Return the (x, y) coordinate for the center point of the cell that contains the specified text.  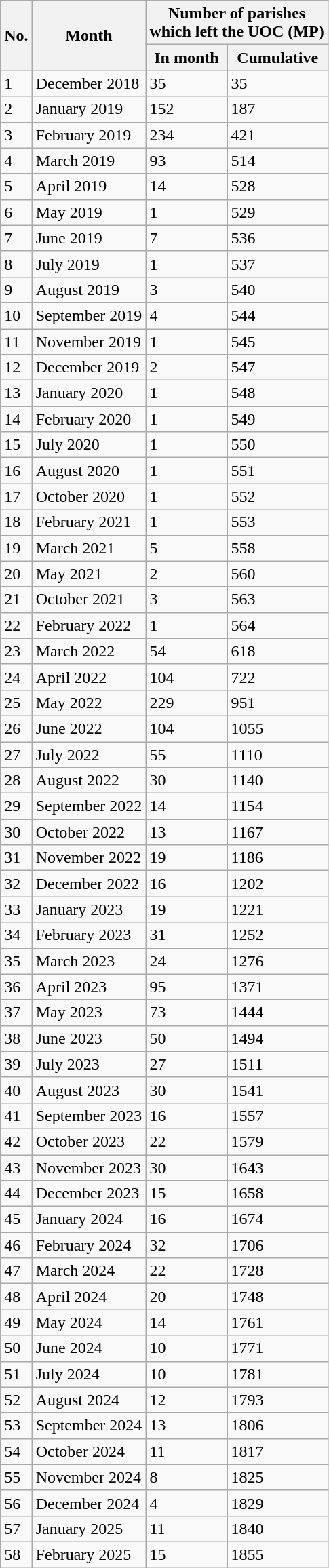
1771 (277, 1348)
36 (16, 987)
1055 (277, 728)
152 (187, 109)
23 (16, 651)
547 (277, 368)
June 2019 (89, 238)
November 2022 (89, 858)
49 (16, 1322)
544 (277, 315)
1781 (277, 1374)
June 2023 (89, 1038)
552 (277, 496)
March 2021 (89, 548)
1840 (277, 1529)
October 2023 (89, 1141)
1140 (277, 781)
June 2022 (89, 728)
95 (187, 987)
536 (277, 238)
53 (16, 1426)
April 2022 (89, 677)
46 (16, 1245)
548 (277, 393)
51 (16, 1374)
551 (277, 471)
January 2024 (89, 1219)
August 2024 (89, 1400)
1444 (277, 1013)
June 2024 (89, 1348)
February 2020 (89, 419)
39 (16, 1064)
1202 (277, 884)
1154 (277, 806)
August 2022 (89, 781)
29 (16, 806)
42 (16, 1141)
545 (277, 341)
February 2024 (89, 1245)
Number of parishes which left the UOC (MP) (237, 23)
1221 (277, 909)
1186 (277, 858)
1728 (277, 1271)
August 2020 (89, 471)
37 (16, 1013)
1541 (277, 1090)
537 (277, 264)
1706 (277, 1245)
November 2023 (89, 1167)
April 2024 (89, 1297)
1793 (277, 1400)
January 2025 (89, 1529)
57 (16, 1529)
56 (16, 1503)
July 2020 (89, 445)
28 (16, 781)
April 2019 (89, 187)
1557 (277, 1116)
February 2023 (89, 935)
33 (16, 909)
48 (16, 1297)
September 2023 (89, 1116)
26 (16, 728)
17 (16, 496)
229 (187, 703)
September 2019 (89, 315)
March 2022 (89, 651)
July 2023 (89, 1064)
58 (16, 1554)
December 2022 (89, 884)
October 2022 (89, 832)
1494 (277, 1038)
41 (16, 1116)
Month (89, 35)
February 2025 (89, 1554)
1276 (277, 961)
1806 (277, 1426)
May 2023 (89, 1013)
In month (187, 58)
951 (277, 703)
1643 (277, 1167)
187 (277, 109)
1817 (277, 1451)
1825 (277, 1477)
August 2019 (89, 290)
73 (187, 1013)
618 (277, 651)
March 2023 (89, 961)
25 (16, 703)
September 2024 (89, 1426)
October 2021 (89, 600)
February 2021 (89, 522)
1748 (277, 1297)
553 (277, 522)
38 (16, 1038)
1761 (277, 1322)
528 (277, 187)
21 (16, 600)
Cumulative (277, 58)
January 2020 (89, 393)
July 2024 (89, 1374)
1110 (277, 755)
May 2024 (89, 1322)
1371 (277, 987)
November 2019 (89, 341)
May 2019 (89, 212)
9 (16, 290)
October 2024 (89, 1451)
May 2021 (89, 574)
December 2024 (89, 1503)
550 (277, 445)
March 2024 (89, 1271)
1511 (277, 1064)
December 2018 (89, 83)
March 2019 (89, 161)
560 (277, 574)
December 2019 (89, 368)
563 (277, 600)
1855 (277, 1554)
43 (16, 1167)
May 2022 (89, 703)
January 2019 (89, 109)
549 (277, 419)
234 (187, 135)
1167 (277, 832)
40 (16, 1090)
540 (277, 290)
564 (277, 625)
34 (16, 935)
1658 (277, 1194)
1829 (277, 1503)
44 (16, 1194)
July 2022 (89, 755)
April 2023 (89, 987)
No. (16, 35)
October 2020 (89, 496)
47 (16, 1271)
1674 (277, 1219)
558 (277, 548)
1579 (277, 1141)
November 2024 (89, 1477)
August 2023 (89, 1090)
September 2022 (89, 806)
December 2023 (89, 1194)
February 2022 (89, 625)
February 2019 (89, 135)
45 (16, 1219)
722 (277, 677)
421 (277, 135)
July 2019 (89, 264)
1252 (277, 935)
18 (16, 522)
93 (187, 161)
6 (16, 212)
514 (277, 161)
529 (277, 212)
January 2023 (89, 909)
52 (16, 1400)
